Extract the [x, y] coordinate from the center of the cell holding the provided text.  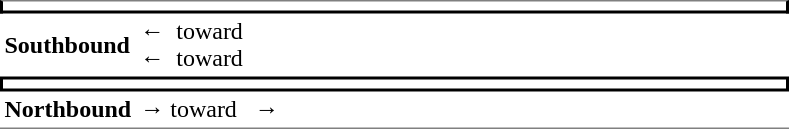
Southbound [68, 46]
Northbound [68, 110]
